Locate the cell with the specified text and output its (x, y) center coordinate. 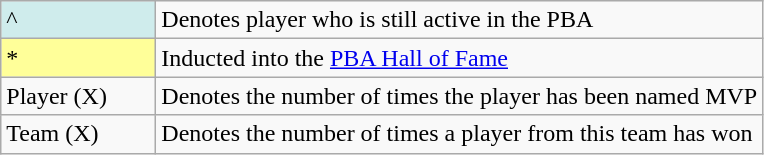
Team (X) (78, 134)
Inducted into the PBA Hall of Fame (460, 58)
Player (X) (78, 96)
^ (78, 20)
* (78, 58)
Denotes the number of times the player has been named MVP (460, 96)
Denotes player who is still active in the PBA (460, 20)
Denotes the number of times a player from this team has won (460, 134)
